Output the [x, y] coordinate of the center of the cell containing the given text.  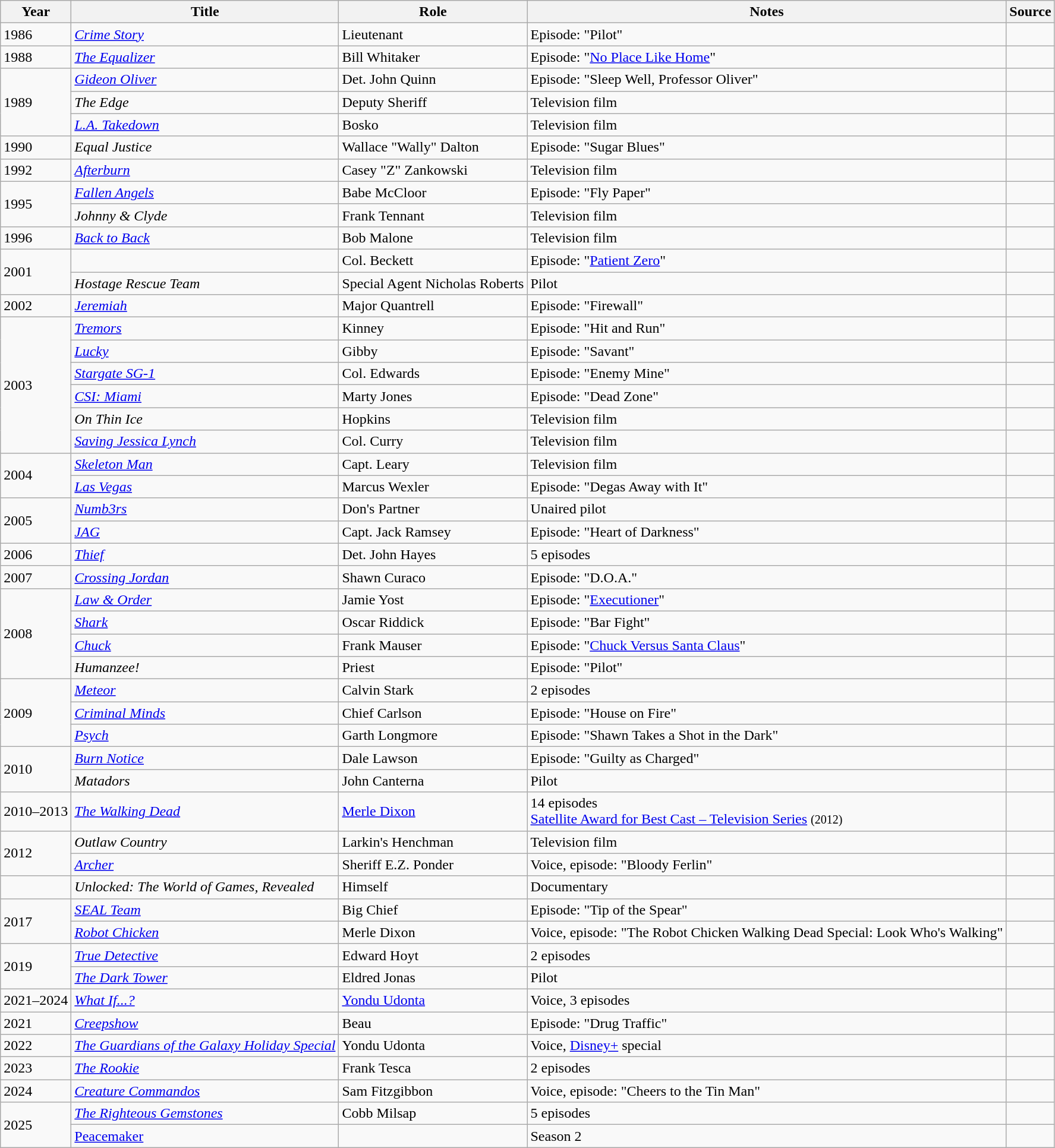
The Edge [205, 102]
Dale Lawson [433, 758]
Deputy Sheriff [433, 102]
Numb3rs [205, 509]
Beau [433, 1023]
14 episodesSatellite Award for Best Cast – Television Series (2012) [767, 812]
Peacemaker [205, 1136]
Archer [205, 865]
Episode: "Sleep Well, Professor Oliver" [767, 80]
Big Chief [433, 910]
2012 [36, 853]
2003 [36, 385]
Unaired pilot [767, 509]
Casey "Z" Zankowski [433, 170]
Year [36, 12]
Unlocked: The World of Games, Revealed [205, 887]
2019 [36, 966]
Back to Back [205, 238]
Law & Order [205, 600]
Las Vegas [205, 487]
The Rookie [205, 1068]
Equal Justice [205, 147]
Source [1031, 12]
Marcus Wexler [433, 487]
2010 [36, 769]
Frank Mauser [433, 645]
Episode: "Patient Zero" [767, 260]
Thief [205, 554]
2021 [36, 1023]
Kinney [433, 329]
2023 [36, 1068]
Episode: "Executioner" [767, 600]
1996 [36, 238]
Cobb Milsap [433, 1114]
Psych [205, 736]
Notes [767, 12]
Det. John Hayes [433, 554]
What If...? [205, 1000]
Shawn Curaco [433, 577]
Tremors [205, 329]
Johnny & Clyde [205, 215]
Afterburn [205, 170]
Episode: "Degas Away with It" [767, 487]
Shark [205, 622]
Bill Whitaker [433, 57]
True Detective [205, 955]
SEAL Team [205, 910]
Wallace "Wally" Dalton [433, 147]
2008 [36, 633]
1986 [36, 34]
Voice, Disney+ special [767, 1046]
Outlaw Country [205, 842]
Babe McCloor [433, 193]
Criminal Minds [205, 713]
2009 [36, 713]
Gideon Oliver [205, 80]
Documentary [767, 887]
Marty Jones [433, 396]
Role [433, 12]
Chief Carlson [433, 713]
Episode: "Tip of the Spear" [767, 910]
Eldred Jonas [433, 977]
Col. Beckett [433, 260]
Title [205, 12]
Gibby [433, 351]
Episode: "Sugar Blues" [767, 147]
Creepshow [205, 1023]
Matadors [205, 781]
Col. Edwards [433, 374]
CSI: Miami [205, 396]
Chuck [205, 645]
Voice, episode: "Bloody Ferlin" [767, 865]
Garth Longmore [433, 736]
Episode: "Hit and Run" [767, 329]
2017 [36, 921]
Robot Chicken [205, 932]
Voice, 3 episodes [767, 1000]
Crime Story [205, 34]
2021–2024 [36, 1000]
JAG [205, 532]
2022 [36, 1046]
Col. Curry [433, 441]
Episode: "Savant" [767, 351]
Bosko [433, 125]
1989 [36, 102]
The Walking Dead [205, 812]
Fallen Angels [205, 193]
Episode: "Chuck Versus Santa Claus" [767, 645]
Special Agent Nicholas Roberts [433, 283]
1995 [36, 204]
Episode: "Heart of Darkness" [767, 532]
John Canterna [433, 781]
Episode: "Fly Paper" [767, 193]
Episode: "Bar Fight" [767, 622]
2004 [36, 475]
On Thin Ice [205, 419]
Episode: "D.O.A." [767, 577]
Episode: "Drug Traffic" [767, 1023]
Creature Commandos [205, 1091]
Voice, episode: "The Robot Chicken Walking Dead Special: Look Who's Walking" [767, 932]
The Dark Tower [205, 977]
2005 [36, 521]
Lieutenant [433, 34]
Crossing Jordan [205, 577]
Sam Fitzgibbon [433, 1091]
2025 [36, 1125]
Stargate SG-1 [205, 374]
Larkin's Henchman [433, 842]
Episode: "House on Fire" [767, 713]
Jamie Yost [433, 600]
Skeleton Man [205, 464]
2024 [36, 1091]
Episode: "Firewall" [767, 306]
Season 2 [767, 1136]
Meteor [205, 690]
The Guardians of the Galaxy Holiday Special [205, 1046]
Episode: "Shawn Takes a Shot in the Dark" [767, 736]
The Righteous Gemstones [205, 1114]
Jeremiah [205, 306]
2001 [36, 272]
Major Quantrell [433, 306]
Himself [433, 887]
Frank Tennant [433, 215]
Episode: "Enemy Mine" [767, 374]
Episode: "Guilty as Charged" [767, 758]
Voice, episode: "Cheers to the Tin Man" [767, 1091]
The Equalizer [205, 57]
1992 [36, 170]
Capt. Leary [433, 464]
1988 [36, 57]
1990 [36, 147]
2007 [36, 577]
Hopkins [433, 419]
Episode: "Dead Zone" [767, 396]
Bob Malone [433, 238]
Edward Hoyt [433, 955]
Episode: "No Place Like Home" [767, 57]
Frank Tesca [433, 1068]
Lucky [205, 351]
Saving Jessica Lynch [205, 441]
Calvin Stark [433, 690]
Don's Partner [433, 509]
2006 [36, 554]
L.A. Takedown [205, 125]
Humanzee! [205, 668]
Det. John Quinn [433, 80]
Oscar Riddick [433, 622]
Burn Notice [205, 758]
2010–2013 [36, 812]
Priest [433, 668]
Sheriff E.Z. Ponder [433, 865]
Capt. Jack Ramsey [433, 532]
2002 [36, 306]
Hostage Rescue Team [205, 283]
